Locate the cell with the specified text and output its [X, Y] center coordinate. 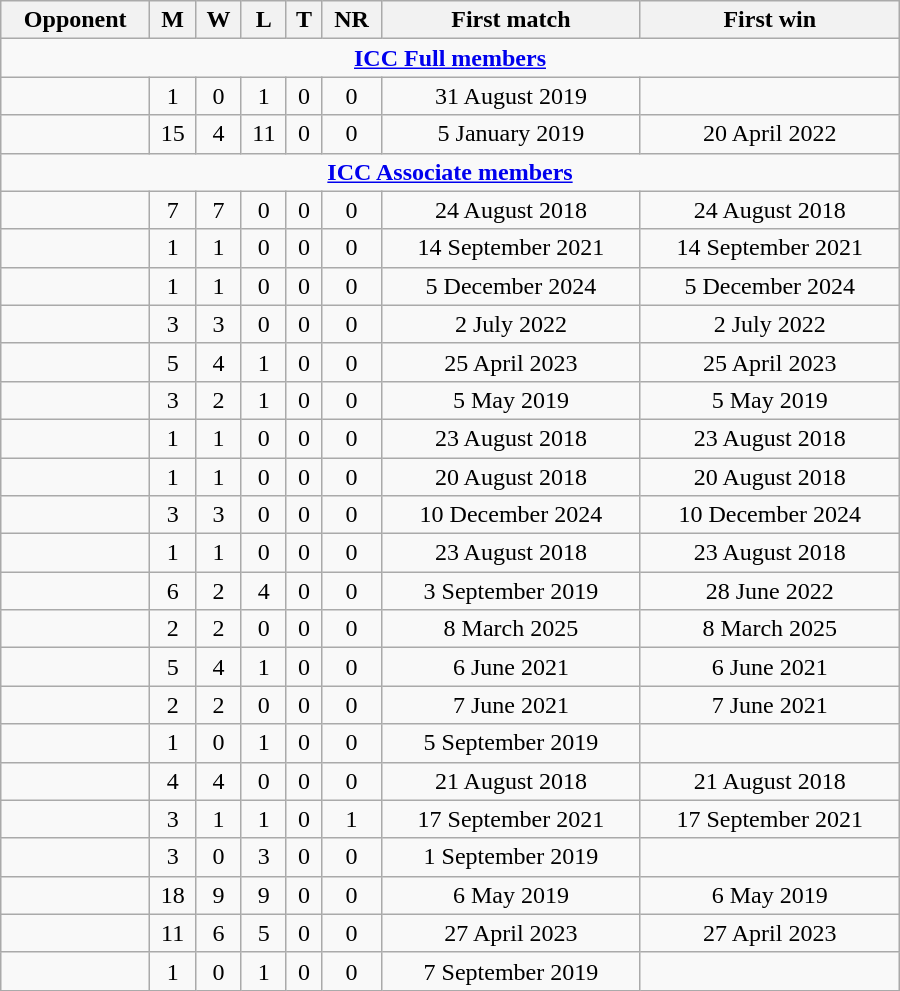
31 August 2019 [510, 96]
M [173, 20]
ICC Full members [450, 58]
18 [173, 895]
5 January 2019 [510, 134]
ICC Associate members [450, 172]
20 April 2022 [770, 134]
First win [770, 20]
5 September 2019 [510, 743]
L [264, 20]
3 September 2019 [510, 591]
NR [352, 20]
Opponent [76, 20]
28 June 2022 [770, 591]
T [304, 20]
First match [510, 20]
W [219, 20]
7 September 2019 [510, 971]
1 September 2019 [510, 857]
15 [173, 134]
